For the text-containing cell, return its midpoint in (X, Y) coordinate format. 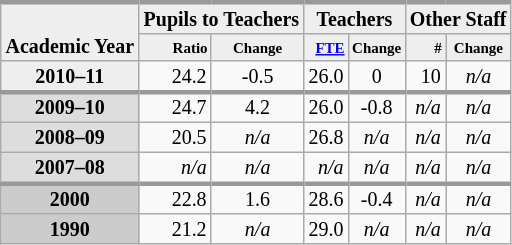
20.5 (176, 138)
-0.5 (257, 76)
Other Staff (458, 18)
10 (426, 76)
4.2 (257, 108)
Academic Year (70, 32)
26.8 (326, 138)
21.2 (176, 228)
22.8 (176, 198)
24.2 (176, 76)
Ratio (176, 48)
1.6 (257, 198)
1990 (70, 228)
2009–10 (70, 108)
Pupils to Teachers (222, 18)
2010–11 (70, 76)
# (426, 48)
24.7 (176, 108)
Teachers (354, 18)
29.0 (326, 228)
2008–09 (70, 138)
FTE (326, 48)
2007–08 (70, 168)
-0.4 (376, 198)
28.6 (326, 198)
2000 (70, 198)
0 (376, 76)
-0.8 (376, 108)
